Extract the (X, Y) coordinate from the center of the cell holding the provided text.  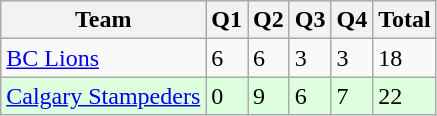
Team (104, 20)
BC Lions (104, 58)
22 (405, 96)
Calgary Stampeders (104, 96)
9 (269, 96)
7 (352, 96)
0 (227, 96)
Q1 (227, 20)
18 (405, 58)
Q4 (352, 20)
Total (405, 20)
Q3 (310, 20)
Q2 (269, 20)
